Locate the cell with the specified text and output its [x, y] center coordinate. 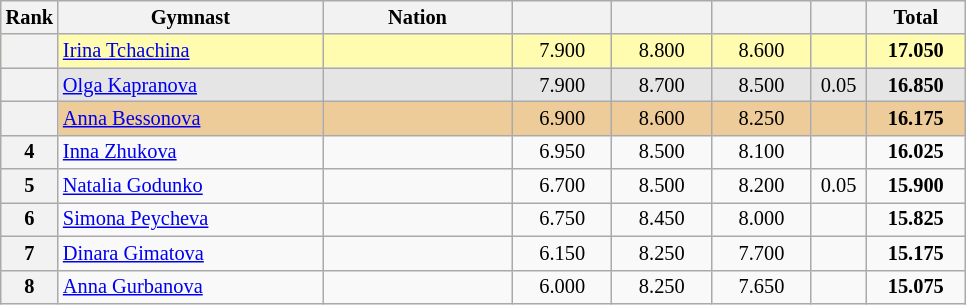
8.000 [762, 219]
6.950 [562, 152]
6.150 [562, 253]
15.825 [916, 219]
16.025 [916, 152]
Inna Zhukova [190, 152]
Simona Peycheva [190, 219]
Nation [418, 17]
16.175 [916, 118]
6.900 [562, 118]
Olga Kapranova [190, 85]
7.650 [762, 287]
Rank [30, 17]
8.700 [662, 85]
15.075 [916, 287]
Dinara Gimatova [190, 253]
6 [30, 219]
6.000 [562, 287]
Total [916, 17]
7 [30, 253]
Anna Gurbanova [190, 287]
Anna Bessonova [190, 118]
6.700 [562, 186]
8.100 [762, 152]
8.200 [762, 186]
8.450 [662, 219]
7.700 [762, 253]
15.175 [916, 253]
16.850 [916, 85]
6.750 [562, 219]
4 [30, 152]
8 [30, 287]
Natalia Godunko [190, 186]
17.050 [916, 51]
Gymnast [190, 17]
Irina Tchachina [190, 51]
8.800 [662, 51]
5 [30, 186]
15.900 [916, 186]
